Capture the cell that displays the provided text and extract its (X, Y) central coordinate. 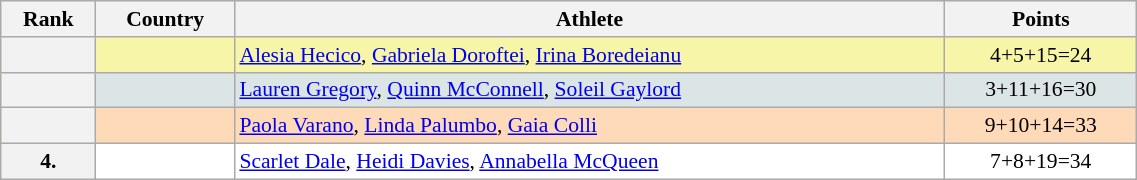
4. (48, 162)
Paola Varano, Linda Palumbo, Gaia Colli (589, 126)
Scarlet Dale, Heidi Davies, Annabella McQueen (589, 162)
9+10+14=33 (1041, 126)
Athlete (589, 19)
3+11+16=30 (1041, 90)
7+8+19=34 (1041, 162)
Points (1041, 19)
Lauren Gregory, Quinn McConnell, Soleil Gaylord (589, 90)
Alesia Hecico, Gabriela Doroftei, Irina Boredeianu (589, 55)
Rank (48, 19)
Country (165, 19)
4+5+15=24 (1041, 55)
